For the text-containing cell, return its midpoint in (X, Y) coordinate format. 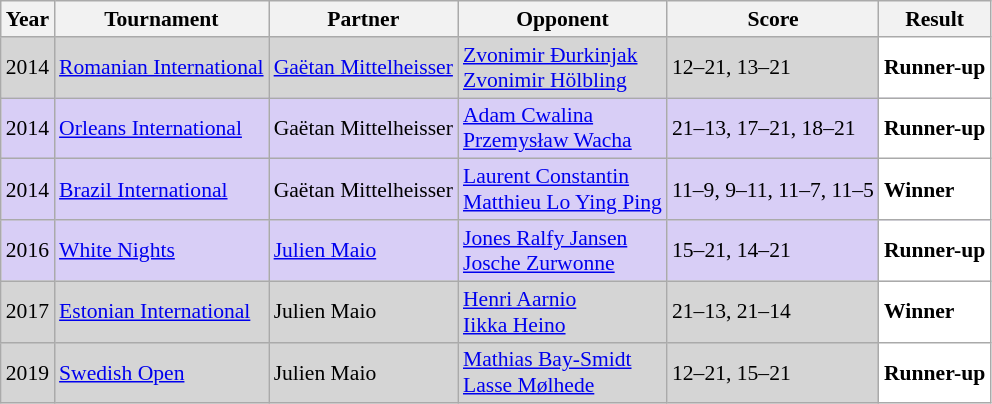
Orleans International (162, 128)
Zvonimir Đurkinjak Zvonimir Hölbling (562, 68)
12–21, 15–21 (773, 372)
Year (28, 19)
11–9, 9–11, 11–7, 11–5 (773, 190)
Romanian International (162, 68)
Laurent Constantin Matthieu Lo Ying Ping (562, 190)
2019 (28, 372)
15–21, 14–21 (773, 250)
Score (773, 19)
Result (934, 19)
White Nights (162, 250)
Estonian International (162, 312)
Brazil International (162, 190)
Swedish Open (162, 372)
21–13, 21–14 (773, 312)
2016 (28, 250)
Henri Aarnio Iikka Heino (562, 312)
Adam Cwalina Przemysław Wacha (562, 128)
Tournament (162, 19)
Opponent (562, 19)
Mathias Bay-Smidt Lasse Mølhede (562, 372)
Jones Ralfy Jansen Josche Zurwonne (562, 250)
12–21, 13–21 (773, 68)
Partner (364, 19)
2017 (28, 312)
21–13, 17–21, 18–21 (773, 128)
